Determine the (X, Y) coordinate at the center of the cell enclosing the given text.  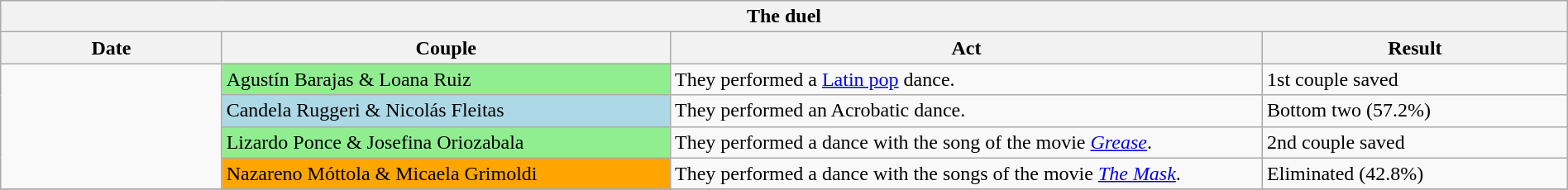
They performed an Acrobatic dance. (966, 111)
They performed a dance with the songs of the movie The Mask. (966, 173)
Act (966, 48)
They performed a dance with the song of the movie Grease. (966, 142)
The duel (784, 17)
Eliminated (42.8%) (1416, 173)
Nazareno Móttola & Micaela Grimoldi (446, 173)
They performed a Latin pop dance. (966, 79)
Agustín Barajas & Loana Ruiz (446, 79)
Date (111, 48)
Result (1416, 48)
Bottom two (57.2%) (1416, 111)
Lizardo Ponce & Josefina Oriozabala (446, 142)
Couple (446, 48)
Candela Ruggeri & Nicolás Fleitas (446, 111)
1st couple saved (1416, 79)
2nd couple saved (1416, 142)
